Return (X, Y) of the center of cell containing provided text 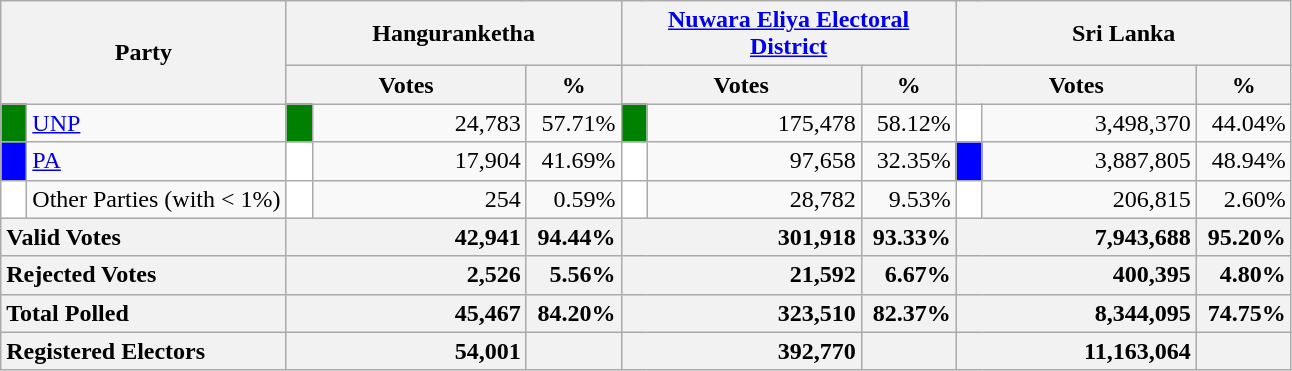
44.04% (1244, 123)
323,510 (741, 313)
Other Parties (with < 1%) (156, 199)
84.20% (574, 313)
45,467 (406, 313)
Sri Lanka (1124, 34)
8,344,095 (1076, 313)
Party (144, 52)
42,941 (406, 237)
206,815 (1089, 199)
Total Polled (144, 313)
175,478 (754, 123)
9.53% (908, 199)
400,395 (1076, 275)
97,658 (754, 161)
2,526 (406, 275)
Nuwara Eliya Electoral District (788, 34)
74.75% (1244, 313)
11,163,064 (1076, 351)
6.67% (908, 275)
28,782 (754, 199)
301,918 (741, 237)
Registered Electors (144, 351)
Valid Votes (144, 237)
58.12% (908, 123)
95.20% (1244, 237)
21,592 (741, 275)
Hanguranketha (454, 34)
82.37% (908, 313)
392,770 (741, 351)
24,783 (419, 123)
4.80% (1244, 275)
PA (156, 161)
17,904 (419, 161)
94.44% (574, 237)
254 (419, 199)
7,943,688 (1076, 237)
5.56% (574, 275)
41.69% (574, 161)
32.35% (908, 161)
Rejected Votes (144, 275)
0.59% (574, 199)
48.94% (1244, 161)
3,887,805 (1089, 161)
UNP (156, 123)
93.33% (908, 237)
57.71% (574, 123)
2.60% (1244, 199)
3,498,370 (1089, 123)
54,001 (406, 351)
